Identify which cell holds the provided text, then report its (X, Y) central coordinate. 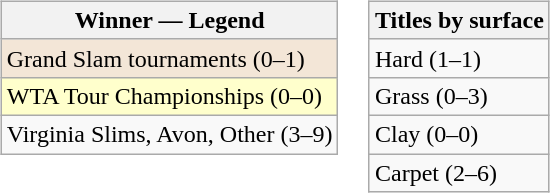
Titles by surface (459, 20)
Clay (0–0) (459, 134)
Hard (1–1) (459, 58)
Grass (0–3) (459, 96)
Grand Slam tournaments (0–1) (170, 58)
Carpet (2–6) (459, 173)
Winner — Legend (170, 20)
WTA Tour Championships (0–0) (170, 96)
Virginia Slims, Avon, Other (3–9) (170, 134)
